From the cell containing the given text, extract its center point as [X, Y] coordinate. 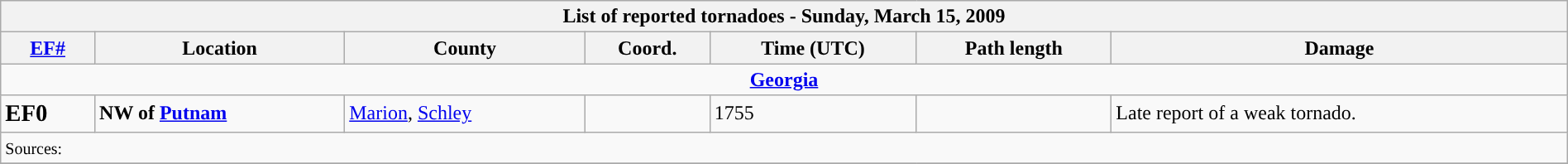
Georgia [784, 80]
1755 [813, 113]
Time (UTC) [813, 48]
Damage [1340, 48]
EF# [48, 48]
Path length [1014, 48]
Sources: [784, 147]
NW of Putnam [220, 113]
Marion, Schley [465, 113]
EF0 [48, 113]
Location [220, 48]
County [465, 48]
Coord. [647, 48]
Late report of a weak tornado. [1340, 113]
List of reported tornadoes - Sunday, March 15, 2009 [784, 17]
